Detect which cell encompasses the target text, then output its (x, y) center coordinate. 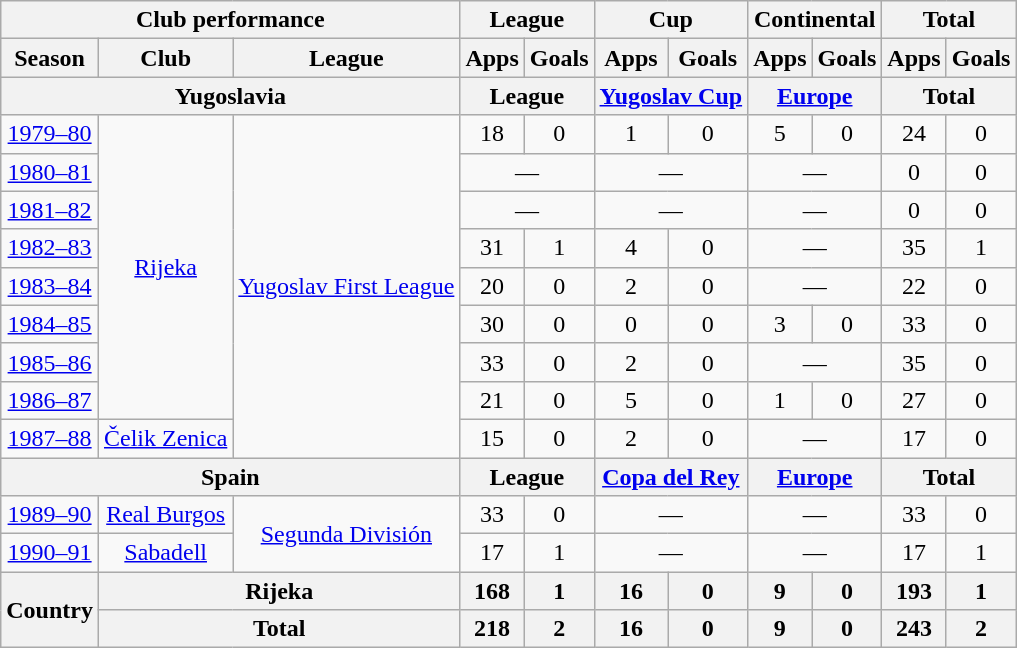
Segunda División (346, 534)
Country (50, 610)
1989–90 (50, 515)
3 (780, 324)
20 (492, 286)
Real Burgos (165, 515)
1981–82 (50, 210)
1987–88 (50, 438)
1983–84 (50, 286)
Yugoslavia (230, 96)
168 (492, 591)
Season (50, 58)
31 (492, 248)
4 (631, 248)
27 (914, 400)
1986–87 (50, 400)
Club performance (230, 20)
Cup (671, 20)
218 (492, 629)
Copa del Rey (671, 477)
Continental (815, 20)
1985–86 (50, 362)
Sabadell (165, 553)
Spain (230, 477)
18 (492, 134)
22 (914, 286)
Čelik Zenica (165, 438)
21 (492, 400)
15 (492, 438)
243 (914, 629)
Yugoslav First League (346, 286)
1984–85 (50, 324)
Yugoslav Cup (671, 96)
24 (914, 134)
1980–81 (50, 172)
30 (492, 324)
1979–80 (50, 134)
193 (914, 591)
1982–83 (50, 248)
1990–91 (50, 553)
Club (165, 58)
